Locate the cell with the specified text and output its [X, Y] center coordinate. 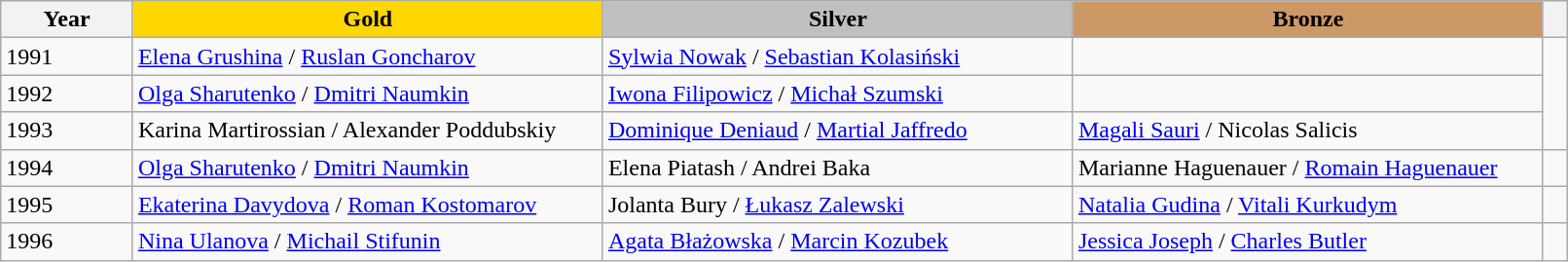
1996 [67, 242]
1992 [67, 94]
Karina Martirossian / Alexander Poddubskiy [368, 131]
Nina Ulanova / Michail Stifunin [368, 242]
Jessica Joseph / Charles Butler [1308, 242]
Year [67, 19]
Silver [837, 19]
Elena Piatash / Andrei Baka [837, 168]
Magali Sauri / Nicolas Salicis [1308, 131]
Dominique Deniaud / Martial Jaffredo [837, 131]
Ekaterina Davydova / Roman Kostomarov [368, 205]
1995 [67, 205]
Natalia Gudina / Vitali Kurkudym [1308, 205]
Agata Błażowska / Marcin Kozubek [837, 242]
1991 [67, 56]
Jolanta Bury / Łukasz Zalewski [837, 205]
1993 [67, 131]
Marianne Haguenauer / Romain Haguenauer [1308, 168]
Elena Grushina / Ruslan Goncharov [368, 56]
Sylwia Nowak / Sebastian Kolasiński [837, 56]
Iwona Filipowicz / Michał Szumski [837, 94]
Bronze [1308, 19]
Gold [368, 19]
1994 [67, 168]
